For the text-containing cell, return its midpoint in (x, y) coordinate format. 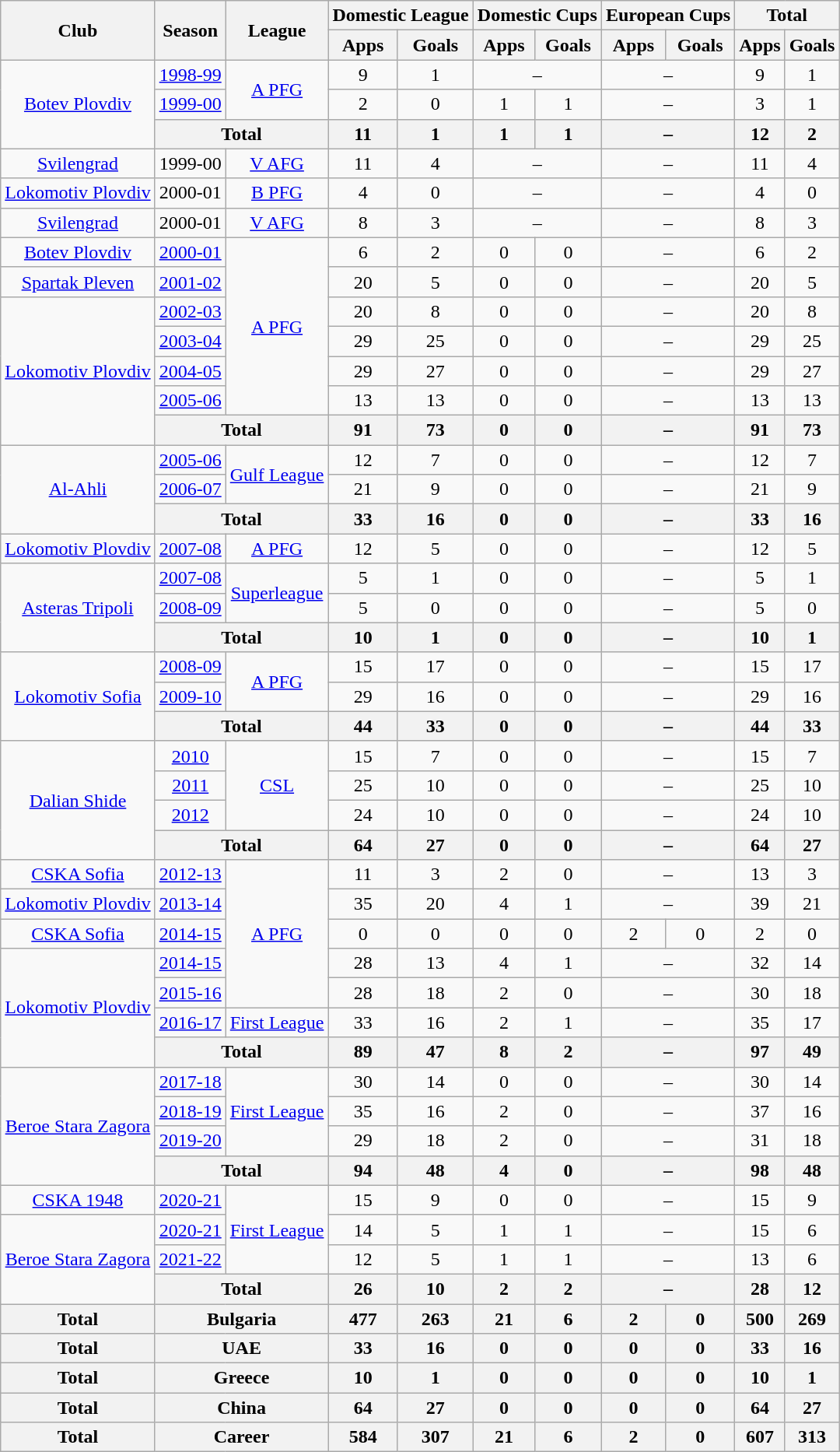
Club (78, 30)
Lokomotiv Sofia (78, 696)
313 (812, 1437)
Dalian Shide (78, 800)
Spartak Pleven (78, 282)
Superleague (277, 593)
607 (760, 1437)
32 (760, 963)
China (241, 1408)
2016-17 (190, 1022)
2009-10 (190, 696)
2015-16 (190, 993)
584 (362, 1437)
49 (812, 1052)
1998-99 (190, 75)
2006-07 (190, 489)
Bulgaria (241, 1319)
Season (190, 30)
2002-03 (190, 311)
47 (436, 1052)
477 (362, 1319)
31 (760, 1141)
2012 (190, 815)
European Cups (667, 16)
2003-04 (190, 341)
Gulf League (277, 475)
98 (760, 1170)
CSL (277, 785)
Greece (241, 1378)
307 (436, 1437)
League (277, 30)
2010 (190, 756)
269 (812, 1319)
39 (760, 904)
2013-14 (190, 904)
2019-20 (190, 1141)
CSKA 1948 (78, 1200)
UAE (241, 1349)
2021-22 (190, 1259)
2018-19 (190, 1111)
Asteras Tripoli (78, 608)
2001-02 (190, 282)
Al-Ahli (78, 489)
2011 (190, 785)
Domestic League (401, 16)
89 (362, 1052)
97 (760, 1052)
500 (760, 1319)
26 (362, 1289)
Domestic Cups (537, 16)
2017-18 (190, 1082)
263 (436, 1319)
37 (760, 1111)
2004-05 (190, 371)
B PFG (277, 193)
Career (241, 1437)
2012-13 (190, 875)
94 (362, 1170)
